Search for the cell housing the specified text and yield its [x, y] center coordinate. 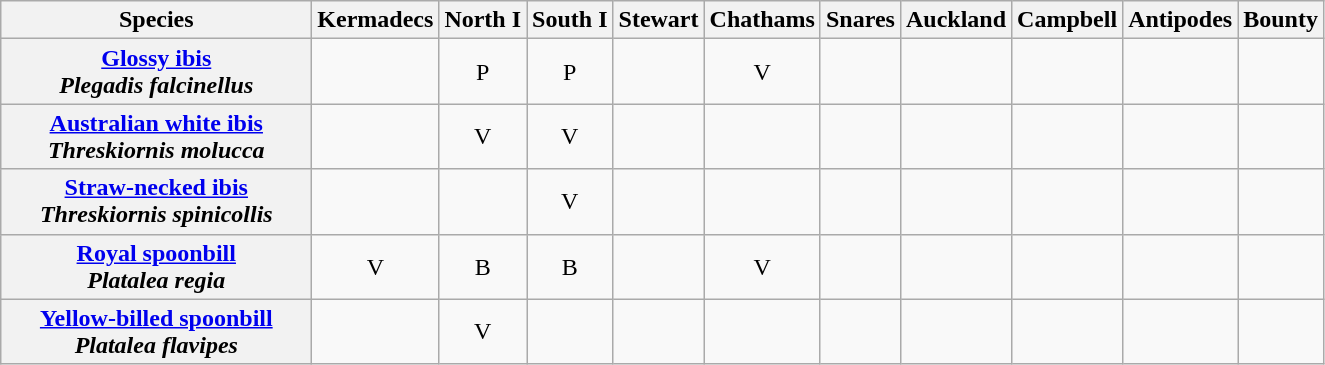
Glossy ibisPlegadis falcinellus [156, 72]
Auckland [956, 20]
North I [483, 20]
Species [156, 20]
Bounty [1281, 20]
Straw-necked ibisThreskiornis spinicollis [156, 202]
Snares [860, 20]
Yellow-billed spoonbillPlatalea flavipes [156, 332]
Chathams [762, 20]
Royal spoonbillPlatalea regia [156, 266]
South I [570, 20]
Antipodes [1180, 20]
Kermadecs [376, 20]
Campbell [1068, 20]
Stewart [658, 20]
Australian white ibisThreskiornis molucca [156, 136]
